Extract the [X, Y] coordinate from the center of the cell holding the provided text.  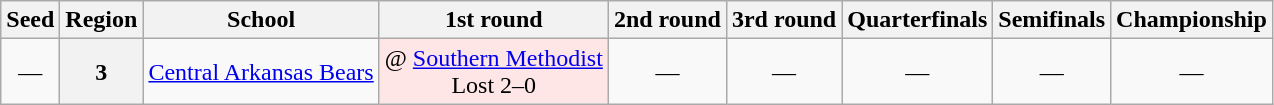
1st round [494, 20]
2nd round [667, 20]
3 [102, 72]
Seed [30, 20]
Championship [1192, 20]
3rd round [784, 20]
@ Southern MethodistLost 2–0 [494, 72]
Central Arkansas Bears [261, 72]
Quarterfinals [918, 20]
Region [102, 20]
School [261, 20]
Semifinals [1052, 20]
